Capture the cell that displays the provided text and extract its (X, Y) central coordinate. 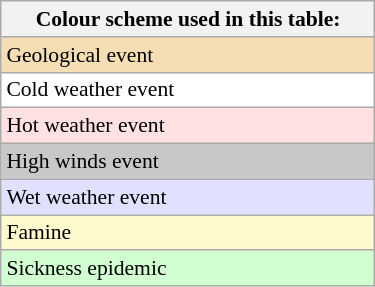
Geological event (188, 54)
Wet weather event (188, 197)
Cold weather event (188, 90)
Colour scheme used in this table: (188, 19)
Famine (188, 232)
High winds event (188, 161)
Hot weather event (188, 126)
Sickness epidemic (188, 268)
